Search for the cell housing the specified text and yield its (x, y) center coordinate. 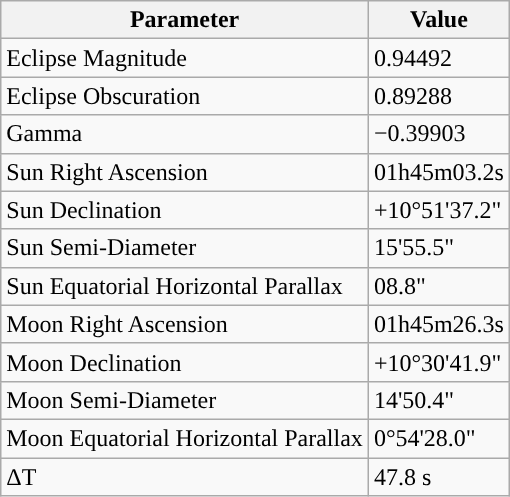
0.94492 (438, 58)
15'55.5" (438, 248)
Eclipse Obscuration (185, 96)
0.89288 (438, 96)
Gamma (185, 134)
08.8" (438, 286)
01h45m26.3s (438, 324)
0°54'28.0" (438, 438)
Sun Declination (185, 210)
Moon Equatorial Horizontal Parallax (185, 438)
−0.39903 (438, 134)
14'50.4" (438, 400)
ΔT (185, 477)
+10°30'41.9" (438, 362)
01h45m03.2s (438, 172)
Sun Equatorial Horizontal Parallax (185, 286)
Parameter (185, 20)
Moon Declination (185, 362)
47.8 s (438, 477)
Moon Right Ascension (185, 324)
Sun Right Ascension (185, 172)
Eclipse Magnitude (185, 58)
+10°51'37.2" (438, 210)
Sun Semi-Diameter (185, 248)
Moon Semi-Diameter (185, 400)
Value (438, 20)
